Find where the given text appears and provide that cell's center as [x, y] coordinate. 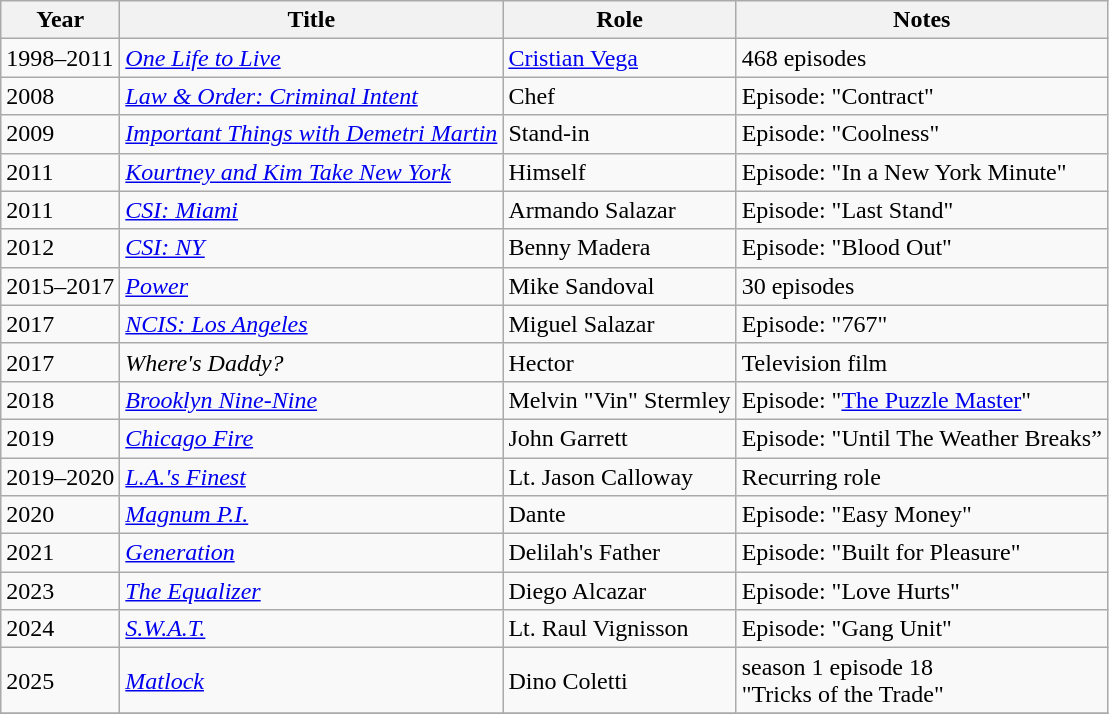
Episode: "Built for Pleasure" [922, 553]
2024 [60, 629]
CSI: NY [312, 248]
Power [312, 286]
Dino Coletti [620, 680]
Brooklyn Nine-Nine [312, 400]
30 episodes [922, 286]
Episode: "In a New York Minute" [922, 172]
Matlock [312, 680]
2009 [60, 134]
Episode: "767" [922, 324]
The Equalizer [312, 591]
Where's Daddy? [312, 362]
Armando Salazar [620, 210]
Notes [922, 20]
Lt. Raul Vignisson [620, 629]
2020 [60, 515]
2018 [60, 400]
L.A.'s Finest [312, 477]
Episode: "Last Stand" [922, 210]
Generation [312, 553]
Episode: "Contract" [922, 96]
Episode: "Gang Unit" [922, 629]
Year [60, 20]
Chicago Fire [312, 438]
NCIS: Los Angeles [312, 324]
Benny Madera [620, 248]
2023 [60, 591]
Episode: "Coolness" [922, 134]
468 episodes [922, 58]
2019–2020 [60, 477]
Mike Sandoval [620, 286]
Episode: "Love Hurts" [922, 591]
Episode: "The Puzzle Master" [922, 400]
Delilah's Father [620, 553]
One Life to Live [312, 58]
John Garrett [620, 438]
CSI: Miami [312, 210]
2012 [60, 248]
1998–2011 [60, 58]
Cristian Vega [620, 58]
Law & Order: Criminal Intent [312, 96]
Dante [620, 515]
Diego Alcazar [620, 591]
2015–2017 [60, 286]
Television film [922, 362]
Episode: "Blood Out" [922, 248]
Chef [620, 96]
S.W.A.T. [312, 629]
2008 [60, 96]
Episode: "Until The Weather Breaks” [922, 438]
Kourtney and Kim Take New York [312, 172]
Title [312, 20]
Melvin "Vin" Stermley [620, 400]
2021 [60, 553]
Episode: "Easy Money" [922, 515]
2019 [60, 438]
Recurring role [922, 477]
Role [620, 20]
2025 [60, 680]
Hector [620, 362]
Lt. Jason Calloway [620, 477]
Himself [620, 172]
Important Things with Demetri Martin [312, 134]
Stand-in [620, 134]
Magnum P.I. [312, 515]
season 1 episode 18"Tricks of the Trade" [922, 680]
Miguel Salazar [620, 324]
